Detect which cell encompasses the target text, then output its (x, y) center coordinate. 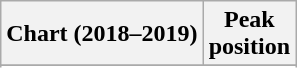
Peakposition (249, 34)
Chart (2018–2019) (102, 34)
